Locate the cell with the specified text and output its [x, y] center coordinate. 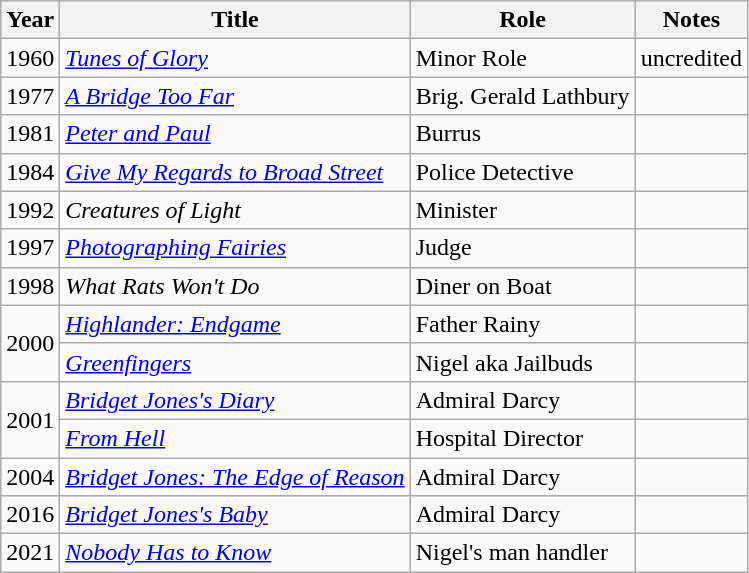
2004 [30, 477]
Bridget Jones's Diary [235, 400]
Tunes of Glory [235, 58]
1960 [30, 58]
A Bridge Too Far [235, 96]
Photographing Fairies [235, 248]
Burrus [522, 134]
Diner on Boat [522, 286]
Peter and Paul [235, 134]
2000 [30, 343]
2021 [30, 553]
Police Detective [522, 172]
Bridget Jones: The Edge of Reason [235, 477]
uncredited [691, 58]
Role [522, 20]
Nobody Has to Know [235, 553]
Year [30, 20]
Nigel's man handler [522, 553]
2001 [30, 419]
1977 [30, 96]
Notes [691, 20]
1981 [30, 134]
1997 [30, 248]
Minister [522, 210]
From Hell [235, 438]
Brig. Gerald Lathbury [522, 96]
Hospital Director [522, 438]
Judge [522, 248]
1992 [30, 210]
What Rats Won't Do [235, 286]
Bridget Jones's Baby [235, 515]
2016 [30, 515]
Greenfingers [235, 362]
Highlander: Endgame [235, 324]
Title [235, 20]
Nigel aka Jailbuds [522, 362]
1984 [30, 172]
Father Rainy [522, 324]
Give My Regards to Broad Street [235, 172]
Minor Role [522, 58]
1998 [30, 286]
Creatures of Light [235, 210]
